Determine the (X, Y) coordinate at the center of the cell enclosing the given text.  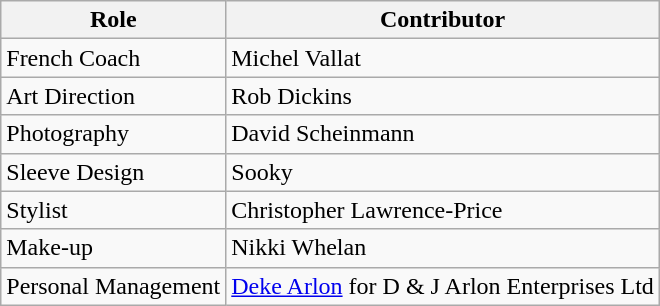
Rob Dickins (443, 96)
Stylist (114, 210)
Contributor (443, 20)
Sleeve Design (114, 172)
Art Direction (114, 96)
Michel Vallat (443, 58)
Nikki Whelan (443, 248)
Photography (114, 134)
David Scheinmann (443, 134)
French Coach (114, 58)
Deke Arlon for D & J Arlon Enterprises Ltd (443, 286)
Make-up (114, 248)
Role (114, 20)
Christopher Lawrence-Price (443, 210)
Personal Management (114, 286)
Sooky (443, 172)
